Return [X, Y] of the center of cell containing provided text 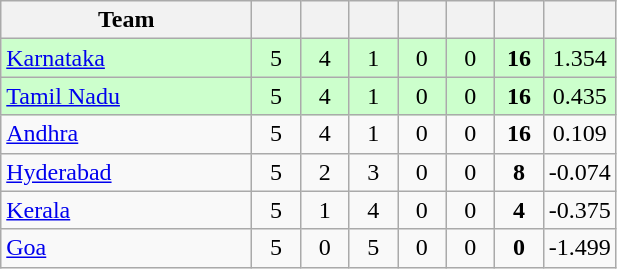
Team [126, 20]
Kerala [126, 210]
Goa [126, 248]
Karnataka [126, 58]
Hyderabad [126, 172]
-1.499 [580, 248]
-0.375 [580, 210]
8 [520, 172]
Tamil Nadu [126, 96]
-0.074 [580, 172]
2 [324, 172]
0.109 [580, 134]
3 [374, 172]
1.354 [580, 58]
0.435 [580, 96]
Andhra [126, 134]
